Output the [x, y] coordinate of the center of the cell containing the given text.  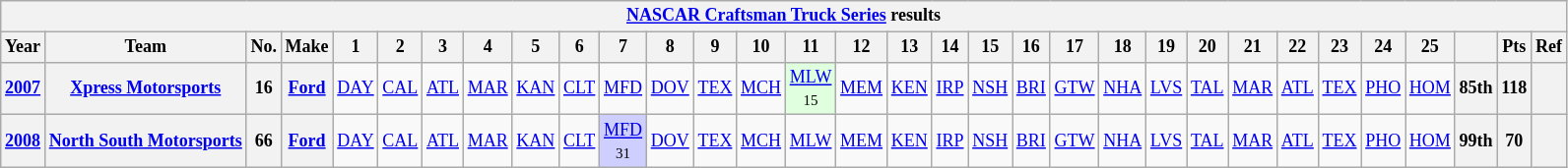
Year [24, 47]
Make [307, 47]
Pts [1515, 47]
1 [356, 47]
No. [264, 47]
70 [1515, 141]
NASCAR Craftsman Truck Series results [784, 16]
7 [623, 47]
118 [1515, 88]
25 [1430, 47]
Team [146, 47]
22 [1297, 47]
66 [264, 141]
3 [443, 47]
21 [1253, 47]
2 [400, 47]
Xpress Motorsports [146, 88]
12 [862, 47]
5 [536, 47]
18 [1123, 47]
MFD31 [623, 141]
2008 [24, 141]
6 [579, 47]
North South Motorsports [146, 141]
14 [949, 47]
8 [670, 47]
99th [1475, 141]
10 [761, 47]
11 [810, 47]
19 [1166, 47]
13 [909, 47]
23 [1339, 47]
MLW [810, 141]
9 [715, 47]
4 [488, 47]
20 [1208, 47]
MLW15 [810, 88]
Ref [1549, 47]
85th [1475, 88]
2007 [24, 88]
15 [991, 47]
24 [1383, 47]
17 [1075, 47]
MFD [623, 88]
